Determine the (X, Y) coordinate at the center of the cell enclosing the given text.  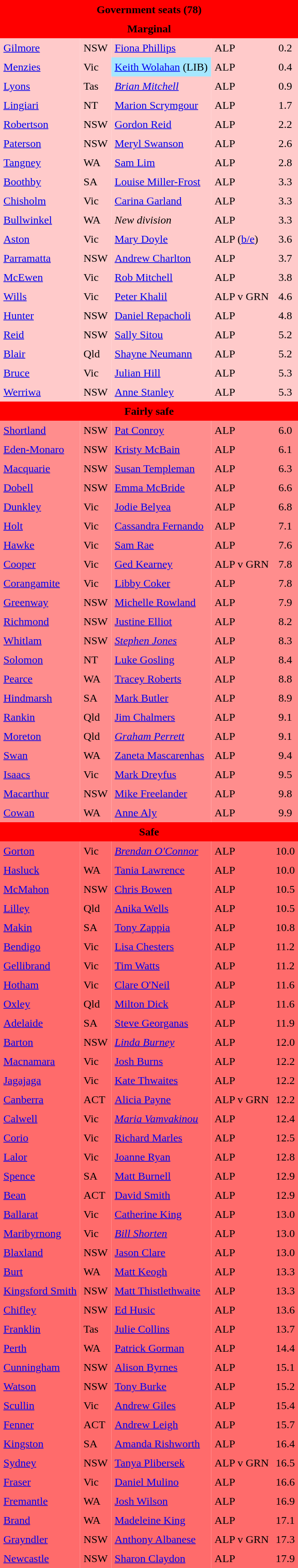
Eden-Monaro (40, 450)
15.1 (285, 1368)
Watson (40, 1387)
0.4 (285, 67)
Pat Conroy (161, 431)
Lingiari (40, 106)
Keith Wolahan (LIB) (161, 67)
17.1 (285, 1521)
17.3 (285, 1540)
Corio (40, 1138)
16.4 (285, 1444)
2.6 (285, 144)
Adelaide (40, 1023)
Bendigo (40, 947)
Tony Burke (161, 1387)
16.5 (285, 1463)
Graham Perrett (161, 737)
Gellibrand (40, 966)
Julian Hill (161, 373)
Matt Thistlethwaite (161, 1291)
Tanya Plibersek (161, 1463)
Matt Burnell (161, 1176)
McEwen (40, 278)
4.8 (285, 316)
15.4 (285, 1406)
Gordon Reid (161, 125)
Rob Mitchell (161, 278)
Fenner (40, 1425)
Alicia Payne (161, 1100)
Bill Shorten (161, 1234)
ALP (b/e) (241, 239)
11.9 (285, 1023)
Matt Keogh (161, 1272)
8.9 (285, 698)
8.2 (285, 622)
9.4 (285, 756)
Cowan (40, 813)
Reid (40, 335)
Richard Marles (161, 1138)
Mark Butler (161, 698)
Swan (40, 756)
Josh Wilson (161, 1502)
6.1 (285, 450)
Makin (40, 928)
Hasluck (40, 871)
Richmond (40, 622)
7.6 (285, 545)
Tim Watts (161, 966)
Lyons (40, 87)
12.8 (285, 1157)
Chifley (40, 1310)
Marginal (149, 29)
Werriwa (40, 392)
7.1 (285, 526)
2.2 (285, 125)
Louise Miller-Frost (161, 182)
12.0 (285, 1043)
Gilmore (40, 48)
Macnamara (40, 1062)
Spence (40, 1176)
Hawke (40, 545)
Chisholm (40, 201)
10.8 (285, 928)
Lilley (40, 909)
Fraser (40, 1482)
Bullwinkel (40, 220)
Menzies (40, 67)
Parramatta (40, 259)
Kingsford Smith (40, 1291)
Shayne Neumann (161, 354)
Catherine King (161, 1215)
Wills (40, 297)
Shortland (40, 431)
6.0 (285, 431)
Brendan O'Connor (161, 851)
Hindmarsh (40, 698)
Peter Khalil (161, 297)
Sam Rae (161, 545)
Milton Dick (161, 1004)
Meryl Swanson (161, 144)
Andrew Giles (161, 1406)
6.6 (285, 488)
Jagajaga (40, 1081)
Aston (40, 239)
Mike Freelander (161, 794)
Cunningham (40, 1368)
Barton (40, 1043)
Maria Vamvakinou (161, 1119)
Patrick Gorman (161, 1349)
Macquarie (40, 469)
Anne Aly (161, 813)
Carina Garland (161, 201)
Brian Mitchell (161, 87)
Michelle Rowland (161, 603)
3.6 (285, 239)
Andrew Leigh (161, 1425)
8.3 (285, 641)
McMahon (40, 890)
Jim Chalmers (161, 718)
Tracey Roberts (161, 679)
1.7 (285, 106)
Jodie Belyea (161, 507)
Maribyrnong (40, 1234)
New division (161, 220)
Fiona Phillips (161, 48)
Kate Thwaites (161, 1081)
15.2 (285, 1387)
Julie Collins (161, 1329)
2.8 (285, 163)
Tony Zappia (161, 928)
Luke Gosling (161, 660)
0.9 (285, 87)
Steve Georganas (161, 1023)
16.6 (285, 1482)
Sydney (40, 1463)
Hunter (40, 316)
12.5 (285, 1138)
Joanne Ryan (161, 1157)
Pearce (40, 679)
Franklin (40, 1329)
Burt (40, 1272)
Ed Husic (161, 1310)
6.3 (285, 469)
Libby Coker (161, 584)
Perth (40, 1349)
Andrew Charlton (161, 259)
Marion Scrymgour (161, 106)
Hotham (40, 985)
Calwell (40, 1119)
Alison Byrnes (161, 1368)
Cooper (40, 565)
Amanda Rishworth (161, 1444)
9.9 (285, 813)
Susan Templeman (161, 469)
Cassandra Fernando (161, 526)
Fremantle (40, 1502)
Bruce (40, 373)
Chris Bowen (161, 890)
Ged Kearney (161, 565)
Rankin (40, 718)
Dunkley (40, 507)
15.7 (285, 1425)
Safe (149, 832)
Kristy McBain (161, 450)
Anika Wells (161, 909)
13.6 (285, 1310)
Canberra (40, 1100)
Holt (40, 526)
Daniel Repacholi (161, 316)
Oxley (40, 1004)
Zaneta Mascarenhas (161, 756)
8.4 (285, 660)
Blaxland (40, 1253)
Justine Elliot (161, 622)
Robertson (40, 125)
Mark Dreyfus (161, 775)
Gorton (40, 851)
9.8 (285, 794)
Fairly safe (149, 412)
Mary Doyle (161, 239)
Paterson (40, 144)
Sam Lim (161, 163)
Stephen Jones (161, 641)
Kingston (40, 1444)
Brand (40, 1521)
Sally Sitou (161, 335)
David Smith (161, 1196)
Lalor (40, 1157)
Greenway (40, 603)
Jason Clare (161, 1253)
Moreton (40, 737)
Isaacs (40, 775)
Solomon (40, 660)
4.6 (285, 297)
Macarthur (40, 794)
9.5 (285, 775)
0.2 (285, 48)
8.8 (285, 679)
Anthony Albanese (161, 1540)
Dobell (40, 488)
13.7 (285, 1329)
12.4 (285, 1119)
Blair (40, 354)
Ballarat (40, 1215)
Anne Stanley (161, 392)
Daniel Mulino (161, 1482)
Lisa Chesters (161, 947)
Grayndler (40, 1540)
Whitlam (40, 641)
3.8 (285, 278)
14.4 (285, 1349)
Bean (40, 1196)
Corangamite (40, 584)
Tangney (40, 163)
7.9 (285, 603)
Tania Lawrence (161, 871)
Boothby (40, 182)
Emma McBride (161, 488)
Linda Burney (161, 1043)
6.8 (285, 507)
Clare O'Neil (161, 985)
Madeleine King (161, 1521)
Scullin (40, 1406)
Government seats (78) (149, 10)
Josh Burns (161, 1062)
3.7 (285, 259)
16.9 (285, 1502)
